Detect which cell encompasses the target text, then output its (x, y) center coordinate. 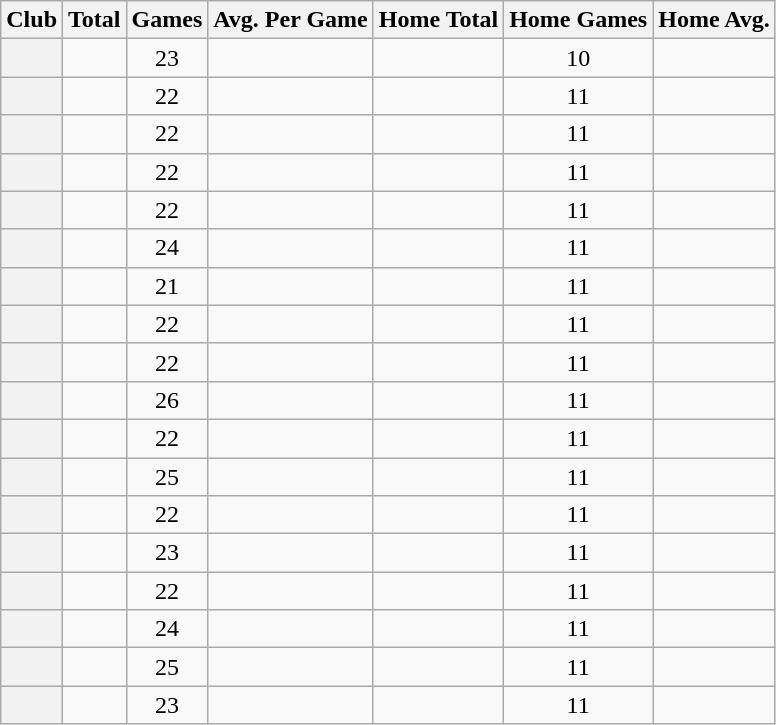
21 (167, 286)
Avg. Per Game (290, 20)
Home Total (438, 20)
10 (578, 58)
Games (167, 20)
Total (95, 20)
Home Avg. (714, 20)
Club (32, 20)
Home Games (578, 20)
26 (167, 400)
